Return the (x, y) coordinate for the center point of the cell that contains the specified text.  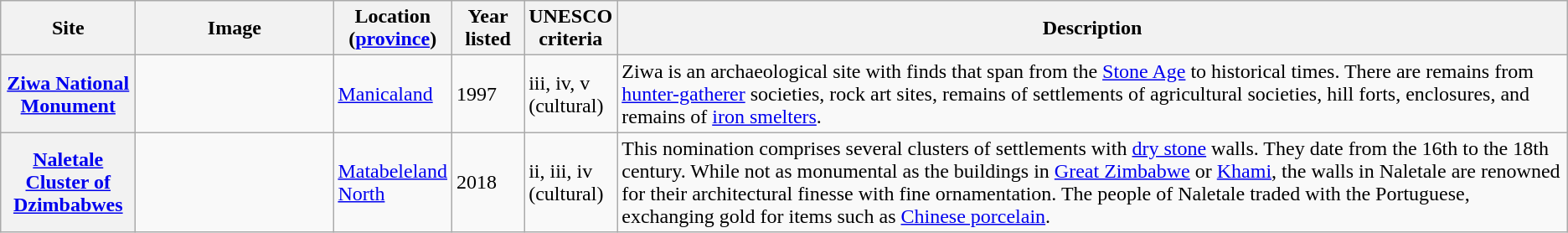
Manicaland (393, 94)
Matabeleland North (393, 183)
1997 (488, 94)
UNESCO criteria (571, 28)
Naletale Cluster of Dzimbabwes (69, 183)
2018 (488, 183)
Description (1092, 28)
iii, iv, v (cultural) (571, 94)
Location (province) (393, 28)
Year listed (488, 28)
ii, iii, iv (cultural) (571, 183)
Site (69, 28)
Image (235, 28)
Ziwa National Monument (69, 94)
